Pinpoint the cell where the given text exists, returning its (X, Y) midpoint coordinate. 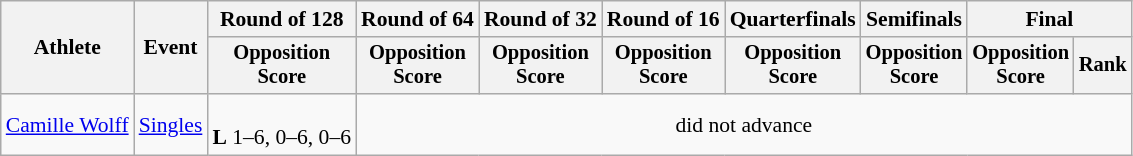
Camille Wolff (68, 124)
Quarterfinals (793, 19)
Semifinals (914, 19)
Round of 16 (664, 19)
Round of 32 (540, 19)
L 1–6, 0–6, 0–6 (282, 124)
Event (171, 48)
Singles (171, 124)
Final (1049, 19)
Round of 64 (418, 19)
Athlete (68, 48)
Round of 128 (282, 19)
did not advance (744, 124)
Rank (1103, 66)
